Find where the given text appears and provide that cell's center as [x, y] coordinate. 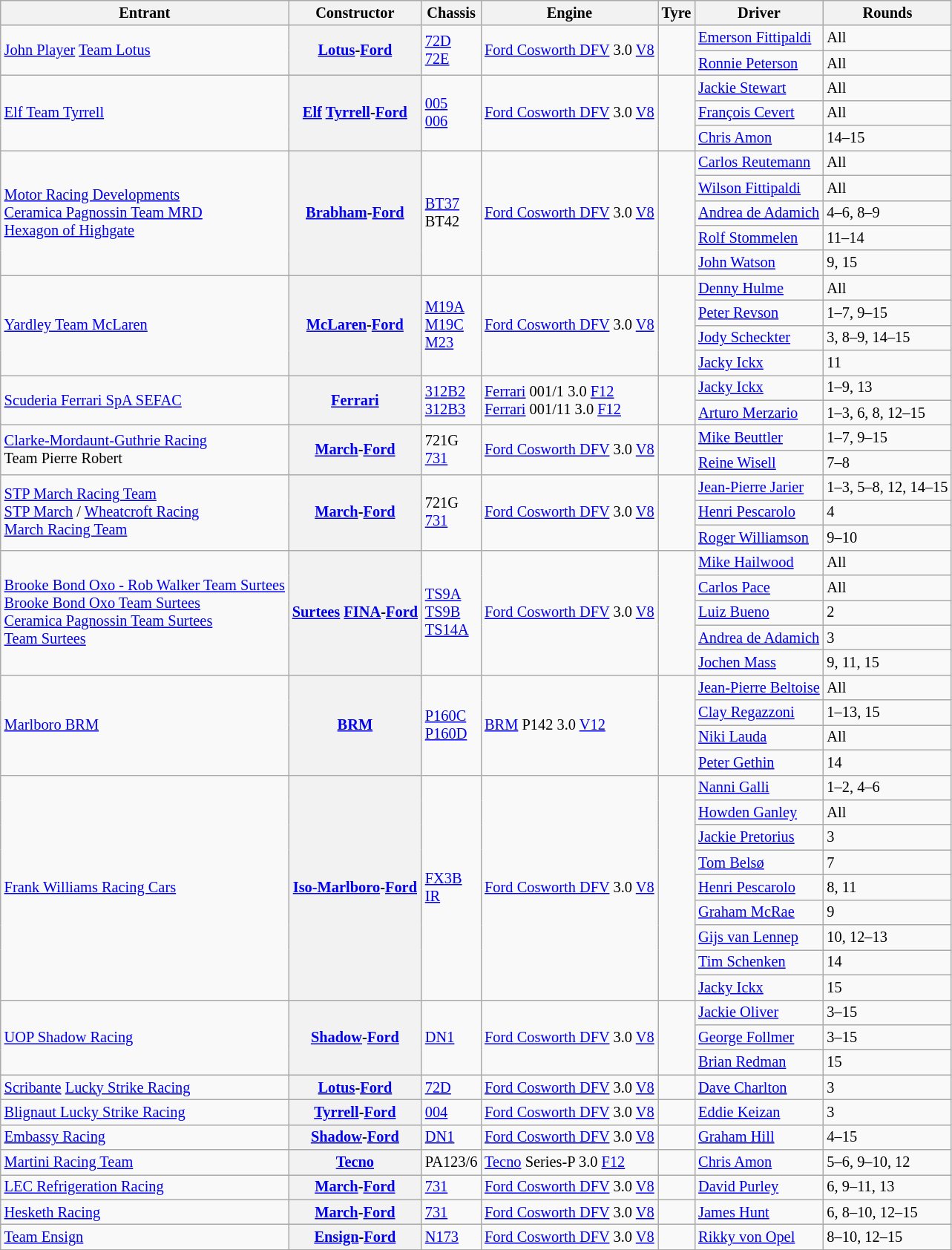
BT37BT42 [451, 212]
Entrant [145, 13]
1–13, 15 [887, 713]
004 [451, 1112]
9, 11, 15 [887, 662]
Carlos Pace [758, 587]
Brooke Bond Oxo - Rob Walker Team Surtees Brooke Bond Oxo Team Surtees Ceramica Pagnossin Team Surtees Team Surtees [145, 612]
Brian Redman [758, 1062]
STP March Racing Team STP March / Wheatcroft Racing March Racing Team [145, 512]
312B2312B3 [451, 399]
Carlos Reutemann [758, 163]
Dave Charlton [758, 1087]
005006 [451, 113]
John Watson [758, 263]
Reine Wisell [758, 462]
Scuderia Ferrari SpA SEFAC [145, 399]
Jackie Pretorius [758, 837]
Ferrari 001/1 3.0 F12Ferrari 001/11 3.0 F12 [569, 399]
Clarke-Mordaunt-Guthrie Racing Team Pierre Robert [145, 450]
M19AM19CM23 [451, 325]
11–14 [887, 238]
Blignaut Lucky Strike Racing [145, 1112]
Peter Gethin [758, 762]
Wilson Fittipaldi [758, 188]
Tecno Series-P 3.0 F12 [569, 1162]
Embassy Racing [145, 1137]
Graham McRae [758, 912]
Denny Hulme [758, 288]
Iso-Marlboro-Ford [355, 888]
Elf Tyrrell-Ford [355, 113]
Team Ensign [145, 1237]
9 [887, 912]
David Purley [758, 1187]
Chassis [451, 13]
Ensign-Ford [355, 1237]
5–6, 9–10, 12 [887, 1162]
Tom Belsø [758, 863]
Eddie Keizan [758, 1112]
4 [887, 512]
10, 12–13 [887, 937]
Clay Regazzoni [758, 713]
Niki Lauda [758, 737]
Marlboro BRM [145, 724]
Jackie Oliver [758, 1012]
François Cevert [758, 113]
Jackie Stewart [758, 88]
2 [887, 612]
Mike Beuttler [758, 437]
Elf Team Tyrrell [145, 113]
9, 15 [887, 263]
Graham Hill [758, 1137]
1–9, 13 [887, 387]
Arturo Merzario [758, 413]
UOP Shadow Racing [145, 1038]
Luiz Bueno [758, 612]
Mike Hailwood [758, 563]
Ronnie Peterson [758, 63]
PA123/6 [451, 1162]
3, 8–9, 14–15 [887, 338]
Jochen Mass [758, 662]
9–10 [887, 537]
6, 9–11, 13 [887, 1187]
72D [451, 1087]
Brabham-Ford [355, 212]
Hesketh Racing [145, 1212]
72D72E [451, 50]
Nanni Galli [758, 788]
Tim Schenken [758, 962]
6, 8–10, 12–15 [887, 1212]
Gijs van Lennep [758, 937]
Surtees FINA-Ford [355, 612]
James Hunt [758, 1212]
Rikky von Opel [758, 1237]
Tyrrell-Ford [355, 1112]
Ferrari [355, 399]
P160CP160D [451, 724]
George Follmer [758, 1037]
8, 11 [887, 887]
11 [887, 363]
Martini Racing Team [145, 1162]
Frank Williams Racing Cars [145, 888]
4–15 [887, 1137]
John Player Team Lotus [145, 50]
Rolf Stommelen [758, 238]
4–6, 8–9 [887, 213]
Engine [569, 13]
7 [887, 863]
BRM [355, 724]
FX3BIR [451, 888]
Yardley Team McLaren [145, 325]
Tyre [677, 13]
1–2, 4–6 [887, 788]
N173 [451, 1237]
7–8 [887, 462]
Tecno [355, 1162]
TS9ATS9BTS14A [451, 612]
Jody Scheckter [758, 338]
Constructor [355, 13]
Jean-Pierre Beltoise [758, 687]
14–15 [887, 138]
8–10, 12–15 [887, 1237]
Jean-Pierre Jarier [758, 488]
Rounds [887, 13]
Roger Williamson [758, 537]
Scribante Lucky Strike Racing [145, 1087]
Howden Ganley [758, 812]
McLaren-Ford [355, 325]
Peter Revson [758, 312]
Driver [758, 13]
1–3, 5–8, 12, 14–15 [887, 488]
BRM P142 3.0 V12 [569, 724]
LEC Refrigeration Racing [145, 1187]
Emerson Fittipaldi [758, 38]
1–3, 6, 8, 12–15 [887, 413]
Motor Racing Developments Ceramica Pagnossin Team MRD Hexagon of Highgate [145, 212]
